For the text-containing cell, return its midpoint in [X, Y] coordinate format. 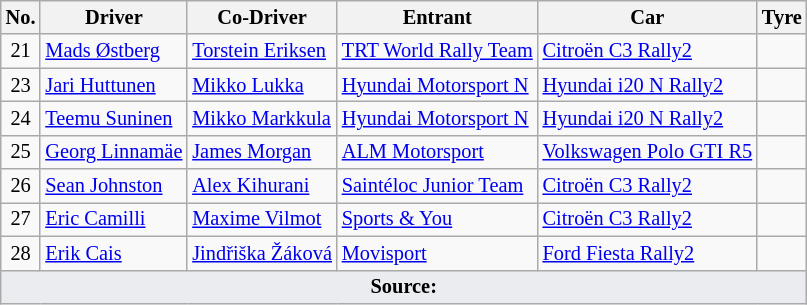
Sean Johnston [114, 186]
21 [21, 51]
Mikko Markkula [262, 118]
Eric Camilli [114, 219]
Tyre [782, 17]
TRT World Rally Team [438, 51]
Sports & You [438, 219]
Saintéloc Junior Team [438, 186]
Mikko Lukka [262, 85]
Movisport [438, 253]
Ford Fiesta Rally2 [648, 253]
Torstein Eriksen [262, 51]
Mads Østberg [114, 51]
Georg Linnamäe [114, 152]
Teemu Suninen [114, 118]
Jindřiška Žáková [262, 253]
Car [648, 17]
No. [21, 17]
James Morgan [262, 152]
28 [21, 253]
Alex Kihurani [262, 186]
23 [21, 85]
27 [21, 219]
ALM Motorsport [438, 152]
24 [21, 118]
Entrant [438, 17]
Jari Huttunen [114, 85]
Driver [114, 17]
Erik Cais [114, 253]
Volkswagen Polo GTI R5 [648, 152]
Source: [404, 287]
26 [21, 186]
25 [21, 152]
Co-Driver [262, 17]
Maxime Vilmot [262, 219]
